Detect which cell encompasses the target text, then output its [x, y] center coordinate. 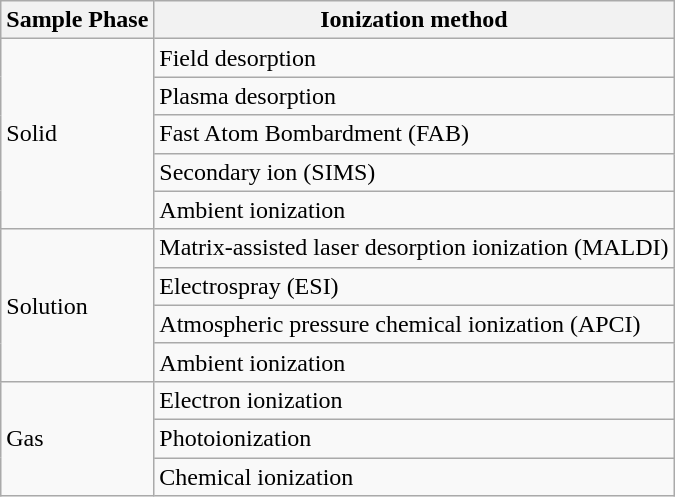
Gas [78, 438]
Secondary ion (SIMS) [414, 172]
Plasma desorption [414, 96]
Photoionization [414, 438]
Matrix-assisted laser desorption ionization (MALDI) [414, 248]
Chemical ionization [414, 477]
Solid [78, 134]
Electron ionization [414, 400]
Electrospray (ESI) [414, 286]
Atmospheric pressure chemical ionization (APCI) [414, 324]
Solution [78, 305]
Sample Phase [78, 20]
Field desorption [414, 58]
Ionization method [414, 20]
Fast Atom Bombardment (FAB) [414, 134]
